Pinpoint the cell where the given text exists, returning its (x, y) midpoint coordinate. 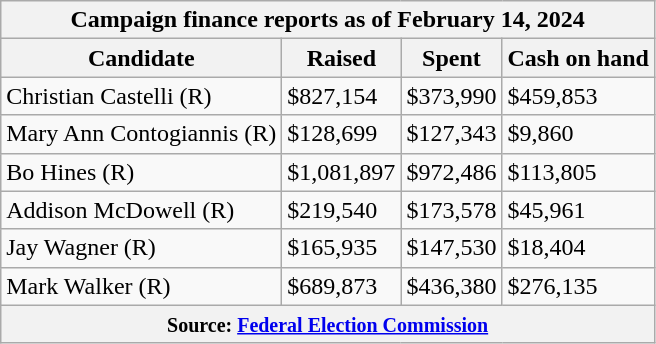
Candidate (142, 58)
Christian Castelli (R) (142, 96)
$1,081,897 (342, 172)
$436,380 (452, 286)
Mark Walker (R) (142, 286)
Bo Hines (R) (142, 172)
Jay Wagner (R) (142, 248)
Source: Federal Election Commission (328, 324)
$128,699 (342, 134)
Addison McDowell (R) (142, 210)
Mary Ann Contogiannis (R) (142, 134)
$127,343 (452, 134)
$459,853 (578, 96)
Campaign finance reports as of February 14, 2024 (328, 20)
$165,935 (342, 248)
$113,805 (578, 172)
$276,135 (578, 286)
Spent (452, 58)
$689,873 (342, 286)
$173,578 (452, 210)
$18,404 (578, 248)
Raised (342, 58)
$972,486 (452, 172)
$9,860 (578, 134)
$219,540 (342, 210)
Cash on hand (578, 58)
$147,530 (452, 248)
$827,154 (342, 96)
$373,990 (452, 96)
$45,961 (578, 210)
